Provide the (x, y) coordinate of the cell's center where the given text is located.  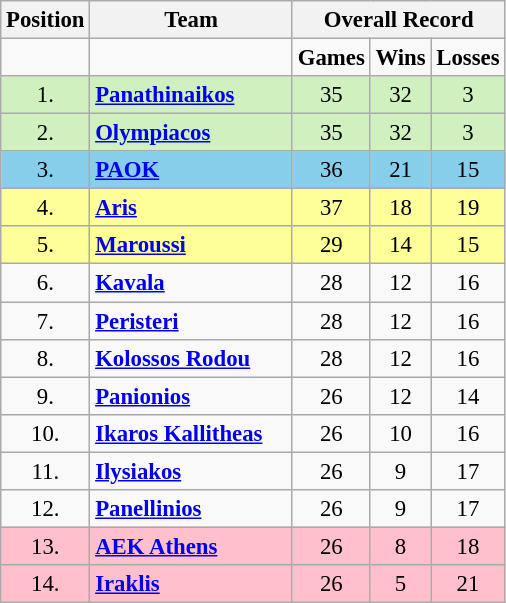
PAOK (192, 170)
Wins (400, 58)
Ikaros Kallitheas (192, 433)
Games (331, 58)
10. (46, 433)
14. (46, 584)
1. (46, 95)
19 (468, 208)
Kavala (192, 283)
Position (46, 20)
Iraklis (192, 584)
Maroussi (192, 245)
Kolossos Rodou (192, 358)
29 (331, 245)
Panellinios (192, 509)
7. (46, 321)
Overall Record (398, 20)
Ilysiakos (192, 471)
5 (400, 584)
Olympiacos (192, 133)
AEK Athens (192, 546)
12. (46, 509)
Aris (192, 208)
9. (46, 396)
3. (46, 170)
Peristeri (192, 321)
4. (46, 208)
6. (46, 283)
Panionios (192, 396)
Panathinaikos (192, 95)
2. (46, 133)
Team (192, 20)
Losses (468, 58)
8. (46, 358)
36 (331, 170)
13. (46, 546)
37 (331, 208)
11. (46, 471)
5. (46, 245)
8 (400, 546)
10 (400, 433)
